For the text-containing cell, return its midpoint in [x, y] coordinate format. 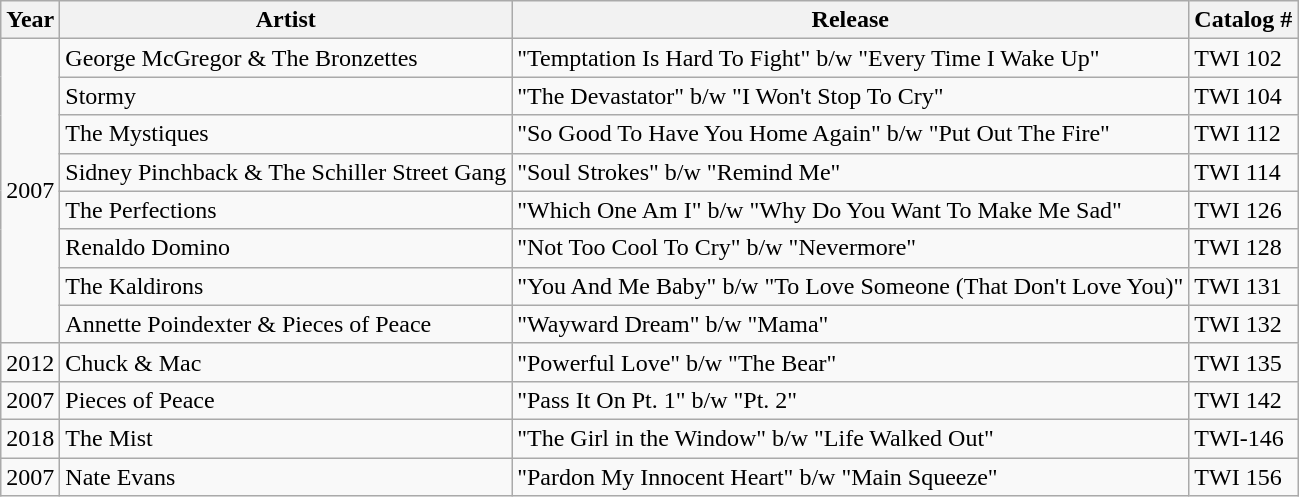
Nate Evans [286, 477]
Artist [286, 20]
Stormy [286, 96]
"Temptation Is Hard To Fight" b/w "Every Time I Wake Up" [850, 58]
TWI-146 [1244, 438]
2018 [30, 438]
"Pardon My Innocent Heart" b/w "Main Squeeze" [850, 477]
TWI 131 [1244, 286]
TWI 132 [1244, 324]
"Soul Strokes" b/w "Remind Me" [850, 172]
Release [850, 20]
Year [30, 20]
TWI 128 [1244, 248]
"The Devastator" b/w "I Won't Stop To Cry" [850, 96]
Renaldo Domino [286, 248]
George McGregor & The Bronzettes [286, 58]
TWI 114 [1244, 172]
TWI 102 [1244, 58]
"Which One Am I" b/w "Why Do You Want To Make Me Sad" [850, 210]
TWI 156 [1244, 477]
"Powerful Love" b/w "The Bear" [850, 362]
TWI 104 [1244, 96]
TWI 126 [1244, 210]
Catalog # [1244, 20]
The Mystiques [286, 134]
TWI 142 [1244, 400]
TWI 112 [1244, 134]
2012 [30, 362]
Pieces of Peace [286, 400]
Chuck & Mac [286, 362]
"So Good To Have You Home Again" b/w "Put Out The Fire" [850, 134]
"Not Too Cool To Cry" b/w "Nevermore" [850, 248]
The Kaldirons [286, 286]
"You And Me Baby" b/w "To Love Someone (That Don't Love You)" [850, 286]
The Perfections [286, 210]
"Pass It On Pt. 1" b/w "Pt. 2" [850, 400]
Sidney Pinchback & The Schiller Street Gang [286, 172]
TWI 135 [1244, 362]
Annette Poindexter & Pieces of Peace [286, 324]
"Wayward Dream" b/w "Mama" [850, 324]
"The Girl in the Window" b/w "Life Walked Out" [850, 438]
The Mist [286, 438]
